Find where the given text appears and provide that cell's center as [x, y] coordinate. 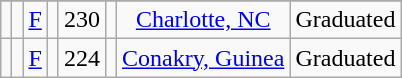
Charlotte, NC [202, 20]
224 [82, 58]
230 [82, 20]
Conakry, Guinea [202, 58]
